Extract the (X, Y) coordinate from the center of the cell holding the provided text.  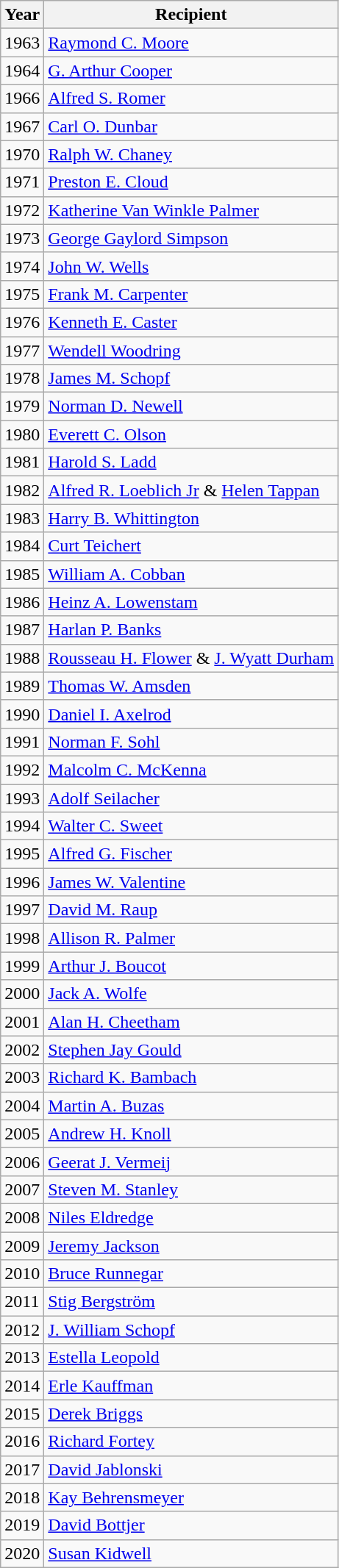
Rousseau H. Flower & J. Wyatt Durham (191, 658)
1978 (22, 379)
Norman D. Newell (191, 407)
Derek Briggs (191, 1414)
2016 (22, 1442)
Kay Behrensmeyer (191, 1497)
2003 (22, 1078)
2020 (22, 1553)
2011 (22, 1302)
1988 (22, 658)
1996 (22, 882)
David Jablonski (191, 1469)
Estella Leopold (191, 1358)
Ralph W. Chaney (191, 154)
2008 (22, 1217)
William A. Cobban (191, 574)
Malcolm C. McKenna (191, 770)
1963 (22, 43)
Alfred S. Romer (191, 99)
J. William Schopf (191, 1330)
1972 (22, 210)
1984 (22, 546)
1999 (22, 966)
Curt Teichert (191, 546)
1992 (22, 770)
2018 (22, 1497)
Erle Kauffman (191, 1386)
Carl O. Dunbar (191, 126)
Frank M. Carpenter (191, 294)
2009 (22, 1246)
1970 (22, 154)
1995 (22, 854)
Alfred G. Fischer (191, 854)
1971 (22, 182)
2002 (22, 1050)
2004 (22, 1106)
Richard Fortey (191, 1442)
1985 (22, 574)
Alfred R. Loeblich Jr & Helen Tappan (191, 490)
1981 (22, 462)
1990 (22, 714)
Year (22, 15)
1967 (22, 126)
Martin A. Buzas (191, 1106)
Richard K. Bambach (191, 1078)
Bruce Runnegar (191, 1274)
Heinz A. Lowenstam (191, 602)
David Bottjer (191, 1525)
1983 (22, 518)
Geerat J. Vermeij (191, 1161)
1979 (22, 407)
James M. Schopf (191, 379)
John W. Wells (191, 266)
Katherine Van Winkle Palmer (191, 210)
2000 (22, 994)
2007 (22, 1189)
2001 (22, 1022)
2017 (22, 1469)
G. Arthur Cooper (191, 71)
Steven M. Stanley (191, 1189)
2005 (22, 1134)
Andrew H. Knoll (191, 1134)
Harlan P. Banks (191, 630)
Wendell Woodring (191, 351)
1987 (22, 630)
1994 (22, 826)
Jeremy Jackson (191, 1246)
Preston E. Cloud (191, 182)
David M. Raup (191, 910)
2015 (22, 1414)
James W. Valentine (191, 882)
Alan H. Cheetham (191, 1022)
1980 (22, 434)
2006 (22, 1161)
Kenneth E. Caster (191, 322)
1966 (22, 99)
1964 (22, 71)
1974 (22, 266)
Walter C. Sweet (191, 826)
Susan Kidwell (191, 1553)
Allison R. Palmer (191, 938)
Harold S. Ladd (191, 462)
2014 (22, 1386)
George Gaylord Simpson (191, 238)
2010 (22, 1274)
Everett C. Olson (191, 434)
Thomas W. Amsden (191, 686)
1993 (22, 798)
1991 (22, 742)
2019 (22, 1525)
Jack A. Wolfe (191, 994)
Adolf Seilacher (191, 798)
Recipient (191, 15)
Arthur J. Boucot (191, 966)
2013 (22, 1358)
1997 (22, 910)
1975 (22, 294)
1976 (22, 322)
1977 (22, 351)
Norman F. Sohl (191, 742)
1989 (22, 686)
1998 (22, 938)
Raymond C. Moore (191, 43)
Niles Eldredge (191, 1217)
1982 (22, 490)
2012 (22, 1330)
Harry B. Whittington (191, 518)
Stephen Jay Gould (191, 1050)
1973 (22, 238)
1986 (22, 602)
Daniel I. Axelrod (191, 714)
Stig Bergström (191, 1302)
